Pinpoint the cell where the given text exists, returning its [X, Y] midpoint coordinate. 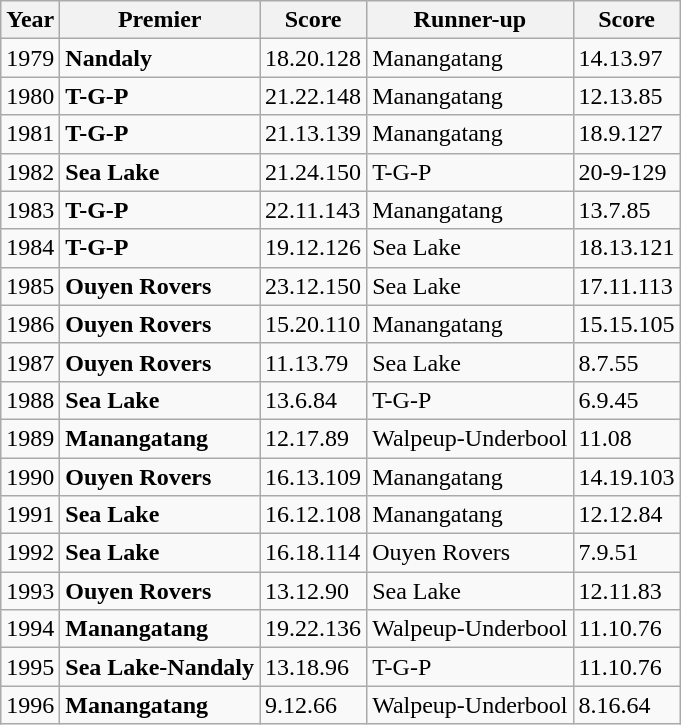
21.24.150 [314, 172]
14.13.97 [626, 58]
1981 [30, 134]
22.11.143 [314, 210]
19.12.126 [314, 248]
11.08 [626, 438]
7.9.51 [626, 553]
Nandaly [160, 58]
8.7.55 [626, 362]
13.12.90 [314, 591]
1984 [30, 248]
19.22.136 [314, 629]
Year [30, 20]
16.18.114 [314, 553]
16.12.108 [314, 515]
18.9.127 [626, 134]
1989 [30, 438]
1988 [30, 400]
Sea Lake-Nandaly [160, 667]
1979 [30, 58]
21.22.148 [314, 96]
1994 [30, 629]
1995 [30, 667]
11.13.79 [314, 362]
15.20.110 [314, 324]
12.11.83 [626, 591]
1993 [30, 591]
12.17.89 [314, 438]
21.13.139 [314, 134]
13.18.96 [314, 667]
1996 [30, 705]
13.6.84 [314, 400]
14.19.103 [626, 477]
9.12.66 [314, 705]
16.13.109 [314, 477]
Premier [160, 20]
17.11.113 [626, 286]
1986 [30, 324]
23.12.150 [314, 286]
18.13.121 [626, 248]
18.20.128 [314, 58]
1987 [30, 362]
12.12.84 [626, 515]
1980 [30, 96]
1991 [30, 515]
8.16.64 [626, 705]
1990 [30, 477]
1992 [30, 553]
13.7.85 [626, 210]
Runner-up [470, 20]
1982 [30, 172]
15.15.105 [626, 324]
20-9-129 [626, 172]
1985 [30, 286]
12.13.85 [626, 96]
1983 [30, 210]
6.9.45 [626, 400]
